Capture the cell that displays the provided text and extract its [X, Y] central coordinate. 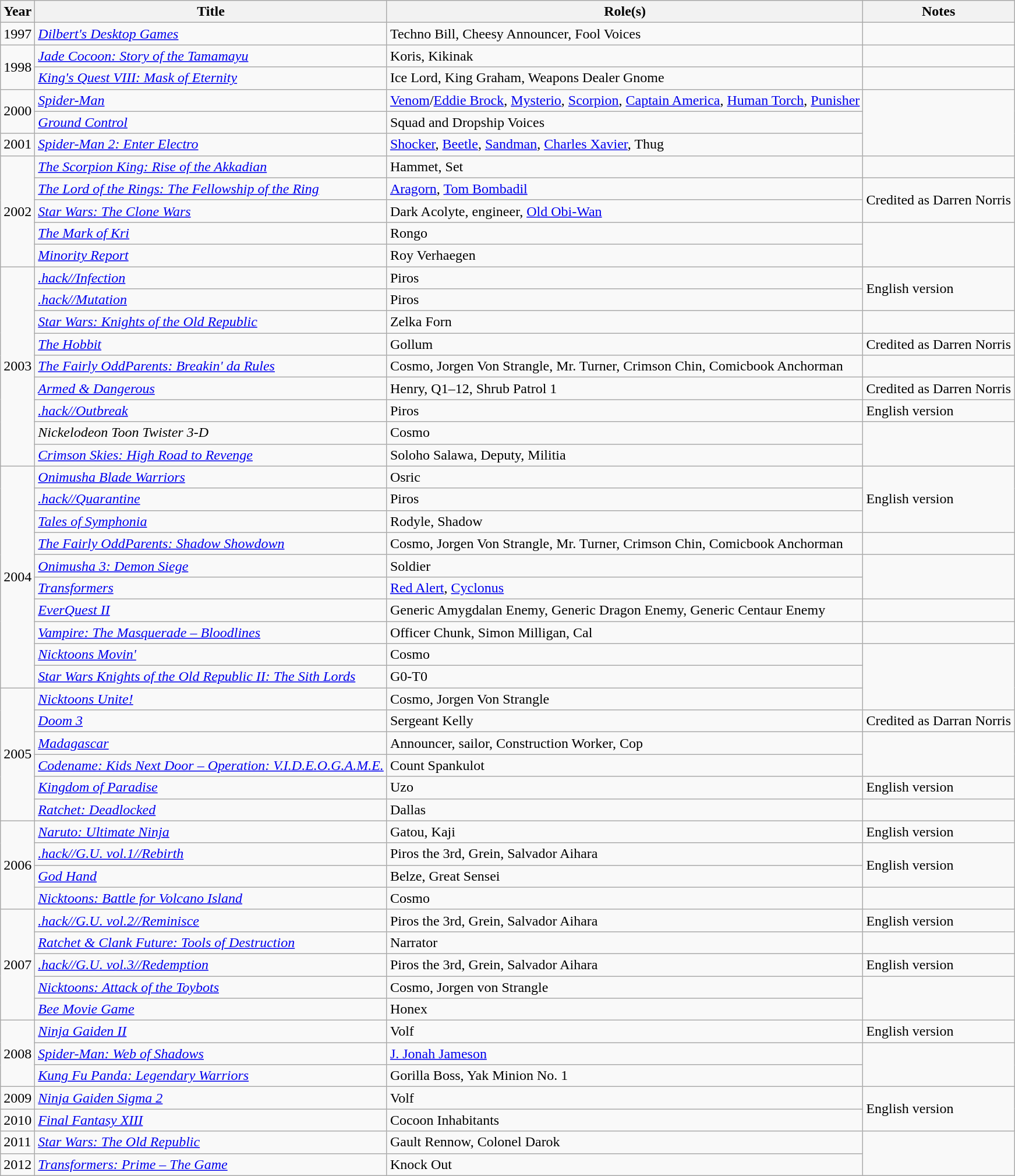
Shocker, Beetle, Sandman, Charles Xavier, Thug [625, 144]
Jade Cocoon: Story of the Tamamayu [211, 56]
Soloho Salawa, Deputy, Militia [625, 455]
2008 [17, 1054]
Uzo [625, 787]
Zelka Forn [625, 322]
.hack//G.U. vol.1//Rebirth [211, 854]
Ground Control [211, 122]
The Lord of the Rings: The Fellowship of the Ring [211, 189]
2012 [17, 1164]
2007 [17, 965]
Bee Movie Game [211, 1009]
Kung Fu Panda: Legendary Warriors [211, 1076]
EverQuest II [211, 610]
Nicktoons Unite! [211, 699]
Soldier [625, 566]
Cocoon Inhabitants [625, 1120]
.hack//Infection [211, 278]
Ninja Gaiden Sigma 2 [211, 1098]
1997 [17, 34]
Doom 3 [211, 721]
Spider-Man: Web of Shadows [211, 1054]
Ratchet: Deadlocked [211, 810]
Koris, Kikinak [625, 56]
.hack//G.U. vol.3//Redemption [211, 965]
Count Spankulot [625, 765]
Ninja Gaiden II [211, 1032]
.hack//Quarantine [211, 499]
Tales of Symphonia [211, 521]
Ratchet & Clank Future: Tools of Destruction [211, 942]
Announcer, sailor, Construction Worker, Cop [625, 743]
2001 [17, 144]
The Mark of Kri [211, 233]
Star Wars: Knights of the Old Republic [211, 322]
Onimusha 3: Demon Siege [211, 566]
Belze, Great Sensei [625, 876]
Nickelodeon Toon Twister 3-D [211, 433]
Generic Amygdalan Enemy, Generic Dragon Enemy, Generic Centaur Enemy [625, 610]
Nicktoons: Battle for Volcano Island [211, 898]
Role(s) [625, 12]
Hammet, Set [625, 167]
G0-T0 [625, 677]
The Fairly OddParents: Breakin' da Rules [211, 366]
Knock Out [625, 1164]
Cosmo, Jorgen von Strangle [625, 987]
2010 [17, 1120]
J. Jonah Jameson [625, 1054]
The Scorpion King: Rise of the Akkadian [211, 167]
Squad and Dropship Voices [625, 122]
Minority Report [211, 255]
Honex [625, 1009]
Osric [625, 477]
2000 [17, 111]
Rodyle, Shadow [625, 521]
Spider-Man 2: Enter Electro [211, 144]
Narrator [625, 942]
.hack//G.U. vol.2//Reminisce [211, 920]
Sergeant Kelly [625, 721]
2002 [17, 211]
Gatou, Kaji [625, 832]
Crimson Skies: High Road to Revenge [211, 455]
Officer Chunk, Simon Milligan, Cal [625, 632]
Armed & Dangerous [211, 389]
2003 [17, 367]
Title [211, 12]
Spider-Man [211, 100]
Nicktoons Movin' [211, 655]
Techno Bill, Cheesy Announcer, Fool Voices [625, 34]
King's Quest VIII: Mask of Eternity [211, 78]
Red Alert, Cyclonus [625, 588]
.hack//Mutation [211, 300]
Credited as Darran Norris [939, 721]
Gault Rennow, Colonel Darok [625, 1142]
Onimusha Blade Warriors [211, 477]
Dilbert's Desktop Games [211, 34]
Naruto: Ultimate Ninja [211, 832]
Final Fantasy XIII [211, 1120]
Codename: Kids Next Door – Operation: V.I.D.E.O.G.A.M.E. [211, 765]
2004 [17, 577]
Nicktoons: Attack of the Toybots [211, 987]
Aragorn, Tom Bombadil [625, 189]
Transformers [211, 588]
The Fairly OddParents: Shadow Showdown [211, 543]
2006 [17, 865]
Star Wars: The Clone Wars [211, 211]
Dallas [625, 810]
2005 [17, 754]
Vampire: The Masquerade – Bloodlines [211, 632]
Star Wars: The Old Republic [211, 1142]
Madagascar [211, 743]
.hack//Outbreak [211, 411]
Ice Lord, King Graham, Weapons Dealer Gnome [625, 78]
Roy Verhaegen [625, 255]
Dark Acolyte, engineer, Old Obi-Wan [625, 211]
Rongo [625, 233]
God Hand [211, 876]
2011 [17, 1142]
Cosmo, Jorgen Von Strangle [625, 699]
Henry, Q1–12, Shrub Patrol 1 [625, 389]
Transformers: Prime – The Game [211, 1164]
1998 [17, 67]
Gorilla Boss, Yak Minion No. 1 [625, 1076]
Gollum [625, 344]
Star Wars Knights of the Old Republic II: The Sith Lords [211, 677]
2009 [17, 1098]
Venom/Eddie Brock, Mysterio, Scorpion, Captain America, Human Torch, Punisher [625, 100]
Notes [939, 12]
Kingdom of Paradise [211, 787]
Year [17, 12]
The Hobbit [211, 344]
